Pinpoint the cell where the given text exists, returning its [X, Y] midpoint coordinate. 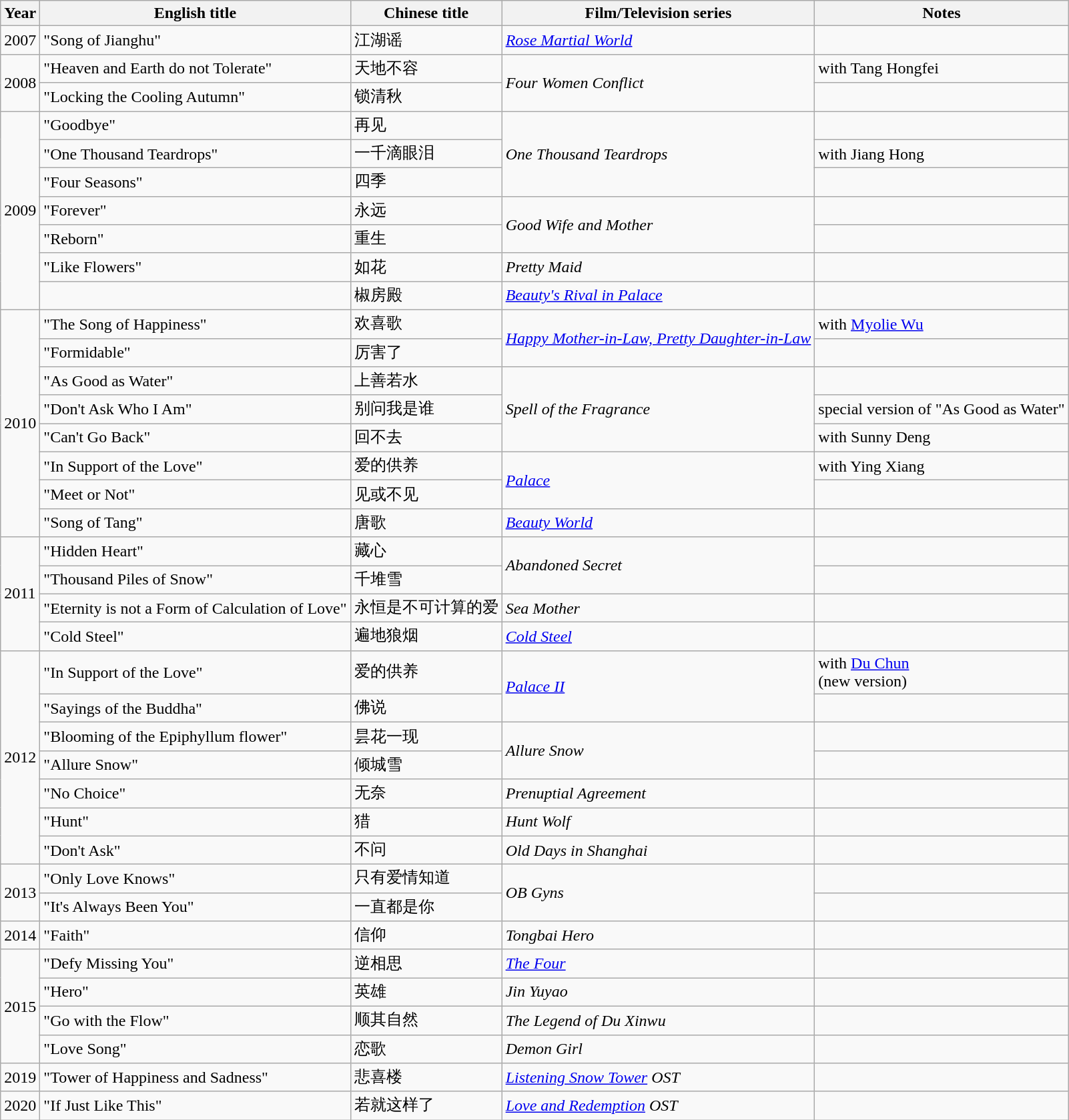
"Can't Go Back" [195, 438]
2015 [20, 1006]
Spell of the Fragrance [658, 410]
The Legend of Du Xinwu [658, 1021]
"Hidden Heart" [195, 551]
"Blooming of the Epiphyllum flower" [195, 736]
重生 [426, 239]
"Sayings of the Buddha" [195, 708]
Beauty World [658, 523]
回不去 [426, 438]
锁清秋 [426, 97]
Happy Mother-in-Law, Pretty Daughter-in-Law [658, 338]
special version of "As Good as Water" [942, 410]
千堆雪 [426, 580]
Listening Snow Tower OST [658, 1078]
佛说 [426, 708]
"Go with the Flow" [195, 1021]
2007 [20, 40]
如花 [426, 267]
上善若水 [426, 382]
One Thousand Teardrops [658, 153]
Old Days in Shanghai [658, 850]
2010 [20, 423]
Hunt Wolf [658, 822]
"It's Always Been You" [195, 907]
"Thousand Piles of Snow" [195, 580]
恋歌 [426, 1049]
江湖谣 [426, 40]
Film/Television series [658, 13]
"Tower of Happiness and Sadness" [195, 1078]
"Faith" [195, 935]
永恒是不可计算的爱 [426, 608]
"Reborn" [195, 239]
"Four Seasons" [195, 183]
逆相思 [426, 963]
Rose Martial World [658, 40]
"Formidable" [195, 352]
"The Song of Happiness" [195, 324]
信仰 [426, 935]
"Love Song" [195, 1049]
Love and Redemption OST [658, 1106]
见或不见 [426, 495]
永远 [426, 211]
with Jiang Hong [942, 153]
with Sunny Deng [942, 438]
with Ying Xiang [942, 466]
English title [195, 13]
"Defy Missing You" [195, 963]
"Song of Tang" [195, 523]
OB Gyns [658, 893]
with Tang Hongfei [942, 68]
2012 [20, 757]
2019 [20, 1078]
一千滴眼泪 [426, 153]
Year [20, 13]
倾城雪 [426, 764]
"Song of Jianghu" [195, 40]
别问我是谁 [426, 410]
Abandoned Secret [658, 566]
2020 [20, 1106]
Jin Yuyao [658, 993]
Pretty Maid [658, 267]
"Don't Ask" [195, 850]
"No Choice" [195, 794]
Four Women Conflict [658, 83]
不问 [426, 850]
英雄 [426, 993]
"Meet or Not" [195, 495]
2014 [20, 935]
2011 [20, 594]
Palace II [658, 686]
Good Wife and Mother [658, 224]
Beauty's Rival in Palace [658, 296]
Chinese title [426, 13]
with Myolie Wu [942, 324]
"Don't Ask Who I Am" [195, 410]
"Hunt" [195, 822]
厉害了 [426, 352]
"Locking the Cooling Autumn" [195, 97]
2013 [20, 893]
"Cold Steel" [195, 636]
再见 [426, 125]
2009 [20, 210]
一直都是你 [426, 907]
藏心 [426, 551]
若就这样了 [426, 1106]
"Allure Snow" [195, 764]
猎 [426, 822]
Sea Mother [658, 608]
"One Thousand Teardrops" [195, 153]
"Eternity is not a Form of Calculation of Love" [195, 608]
Tongbai Hero [658, 935]
遍地狼烟 [426, 636]
Prenuptial Agreement [658, 794]
昙花一现 [426, 736]
"As Good as Water" [195, 382]
The Four [658, 963]
Palace [658, 480]
"If Just Like This" [195, 1106]
天地不容 [426, 68]
"Only Love Knows" [195, 879]
椒房殿 [426, 296]
唐歌 [426, 523]
Allure Snow [658, 751]
"Forever" [195, 211]
悲喜楼 [426, 1078]
"Heaven and Earth do not Tolerate" [195, 68]
with Du Chun (new version) [942, 672]
Notes [942, 13]
Cold Steel [658, 636]
欢喜歌 [426, 324]
无奈 [426, 794]
"Like Flowers" [195, 267]
四季 [426, 183]
2008 [20, 83]
Demon Girl [658, 1049]
只有爱情知道 [426, 879]
"Goodbye" [195, 125]
"Hero" [195, 993]
顺其自然 [426, 1021]
